Scan for the cell matching the given text and deliver its [X, Y] coordinate at center. 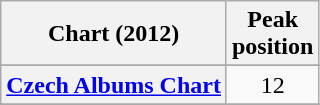
12 [272, 85]
Peakposition [272, 34]
Chart (2012) [114, 34]
Czech Albums Chart [114, 85]
